Pinpoint the cell where the given text exists, returning its (x, y) midpoint coordinate. 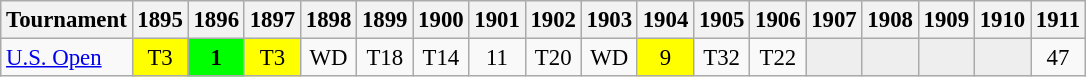
1907 (834, 20)
T14 (441, 58)
1902 (553, 20)
47 (1058, 58)
1909 (946, 20)
1900 (441, 20)
Tournament (66, 20)
1901 (497, 20)
1897 (272, 20)
T18 (385, 58)
1899 (385, 20)
T32 (722, 58)
1896 (216, 20)
1910 (1002, 20)
11 (497, 58)
1908 (890, 20)
1906 (778, 20)
1 (216, 58)
1905 (722, 20)
1911 (1058, 20)
1898 (328, 20)
1904 (665, 20)
9 (665, 58)
1903 (609, 20)
U.S. Open (66, 58)
T22 (778, 58)
1895 (160, 20)
T20 (553, 58)
